Find where the given text appears and provide that cell's center as (x, y) coordinate. 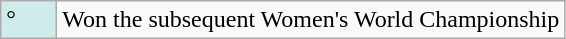
° (29, 20)
Won the subsequent Women's World Championship (311, 20)
